Detect which cell encompasses the target text, then output its [x, y] center coordinate. 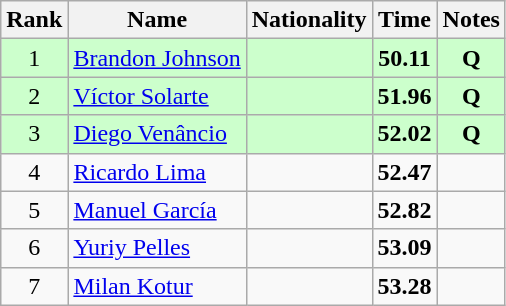
2 [34, 96]
51.96 [404, 96]
53.28 [404, 286]
Víctor Solarte [157, 96]
Yuriy Pelles [157, 248]
Manuel García [157, 210]
50.11 [404, 58]
Brandon Johnson [157, 58]
5 [34, 210]
Rank [34, 20]
Milan Kotur [157, 286]
52.82 [404, 210]
Nationality [309, 20]
Ricardo Lima [157, 172]
1 [34, 58]
4 [34, 172]
3 [34, 134]
Diego Venâncio [157, 134]
Notes [471, 20]
7 [34, 286]
52.02 [404, 134]
Time [404, 20]
Name [157, 20]
6 [34, 248]
52.47 [404, 172]
53.09 [404, 248]
